For the text-containing cell, return its midpoint in (x, y) coordinate format. 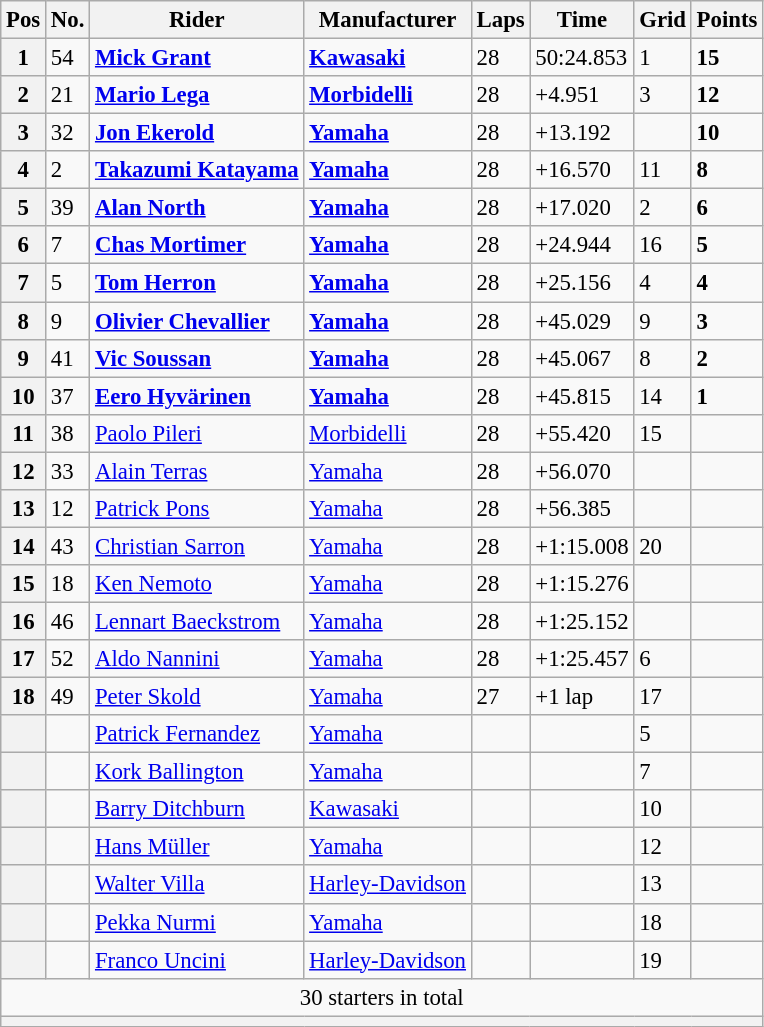
+1:15.276 (582, 584)
Olivier Chevallier (197, 321)
Grid (662, 20)
+45.029 (582, 321)
Vic Soussan (197, 358)
Points (726, 20)
Ken Nemoto (197, 584)
+45.815 (582, 396)
+24.944 (582, 245)
+1:25.457 (582, 659)
27 (500, 697)
54 (68, 58)
37 (68, 396)
Takazumi Katayama (197, 170)
+13.192 (582, 133)
Peter Skold (197, 697)
No. (68, 20)
38 (68, 433)
49 (68, 697)
Lennart Baeckstrom (197, 621)
+25.156 (582, 283)
46 (68, 621)
Chas Mortimer (197, 245)
Franco Uncini (197, 960)
19 (662, 960)
Paolo Pileri (197, 433)
+56.070 (582, 471)
20 (662, 546)
Pekka Nurmi (197, 922)
Laps (500, 20)
+1:25.152 (582, 621)
+55.420 (582, 433)
30 starters in total (382, 997)
32 (68, 133)
41 (68, 358)
43 (68, 546)
Alain Terras (197, 471)
+4.951 (582, 95)
+45.067 (582, 358)
Mick Grant (197, 58)
Pos (24, 20)
Hans Müller (197, 847)
Manufacturer (388, 20)
Time (582, 20)
21 (68, 95)
39 (68, 208)
Tom Herron (197, 283)
Patrick Pons (197, 509)
+1 lap (582, 697)
Jon Ekerold (197, 133)
Christian Sarron (197, 546)
+56.385 (582, 509)
Alan North (197, 208)
+17.020 (582, 208)
52 (68, 659)
50:24.853 (582, 58)
Walter Villa (197, 885)
+16.570 (582, 170)
33 (68, 471)
Kork Ballington (197, 772)
Rider (197, 20)
+1:15.008 (582, 546)
Eero Hyvärinen (197, 396)
Aldo Nannini (197, 659)
Patrick Fernandez (197, 734)
Mario Lega (197, 95)
Barry Ditchburn (197, 809)
